Search for the cell housing the specified text and yield its (x, y) center coordinate. 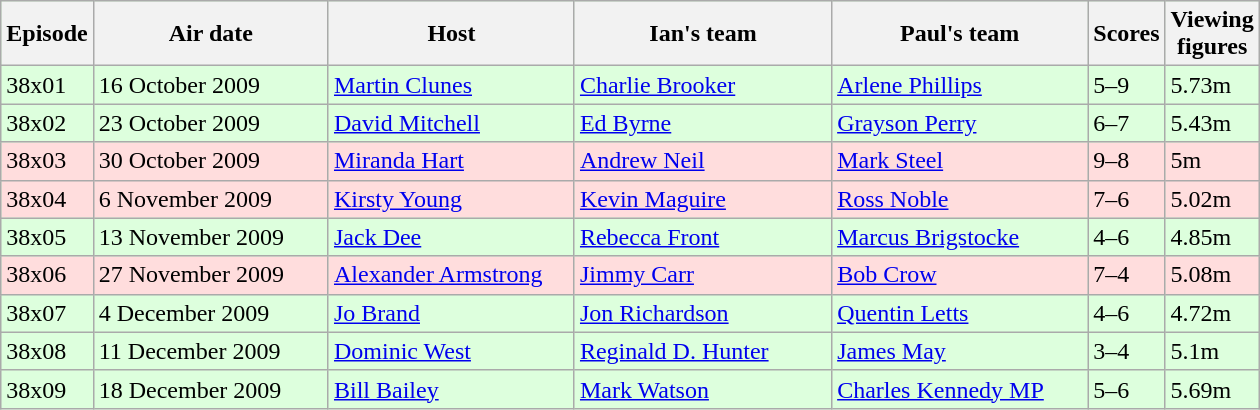
Bob Crow (960, 275)
Alexander Armstrong (451, 275)
Kevin Maguire (702, 199)
5.43m (1212, 123)
Viewing figures (1212, 34)
Charlie Brooker (702, 85)
Mark Steel (960, 161)
Rebecca Front (702, 237)
38x07 (47, 313)
Grayson Perry (960, 123)
Scores (1126, 34)
6 November 2009 (210, 199)
Jimmy Carr (702, 275)
Reginald D. Hunter (702, 351)
5–6 (1126, 389)
13 November 2009 (210, 237)
Host (451, 34)
38x01 (47, 85)
5.08m (1212, 275)
Jon Richardson (702, 313)
38x09 (47, 389)
Mark Watson (702, 389)
38x05 (47, 237)
Charles Kennedy MP (960, 389)
Arlene Phillips (960, 85)
Quentin Letts (960, 313)
Ross Noble (960, 199)
38x02 (47, 123)
Andrew Neil (702, 161)
5.73m (1212, 85)
Miranda Hart (451, 161)
38x03 (47, 161)
9–8 (1126, 161)
Martin Clunes (451, 85)
Dominic West (451, 351)
5.1m (1212, 351)
18 December 2009 (210, 389)
4.72m (1212, 313)
Ed Byrne (702, 123)
3–4 (1126, 351)
11 December 2009 (210, 351)
5.69m (1212, 389)
Jo Brand (451, 313)
7–6 (1126, 199)
23 October 2009 (210, 123)
4.85m (1212, 237)
6–7 (1126, 123)
Marcus Brigstocke (960, 237)
David Mitchell (451, 123)
Jack Dee (451, 237)
38x06 (47, 275)
5m (1212, 161)
Episode (47, 34)
16 October 2009 (210, 85)
5.02m (1212, 199)
James May (960, 351)
Air date (210, 34)
Paul's team (960, 34)
30 October 2009 (210, 161)
38x08 (47, 351)
Kirsty Young (451, 199)
27 November 2009 (210, 275)
5–9 (1126, 85)
7–4 (1126, 275)
4 December 2009 (210, 313)
Bill Bailey (451, 389)
38x04 (47, 199)
Ian's team (702, 34)
